For the text-containing cell, return its midpoint in (X, Y) coordinate format. 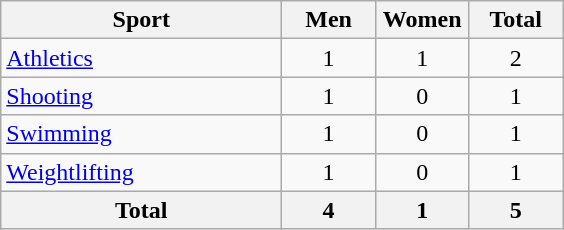
Athletics (142, 58)
Swimming (142, 134)
5 (516, 210)
Shooting (142, 96)
Weightlifting (142, 172)
Women (422, 20)
Men (329, 20)
4 (329, 210)
2 (516, 58)
Sport (142, 20)
